Find where the given text appears and provide that cell's center as (x, y) coordinate. 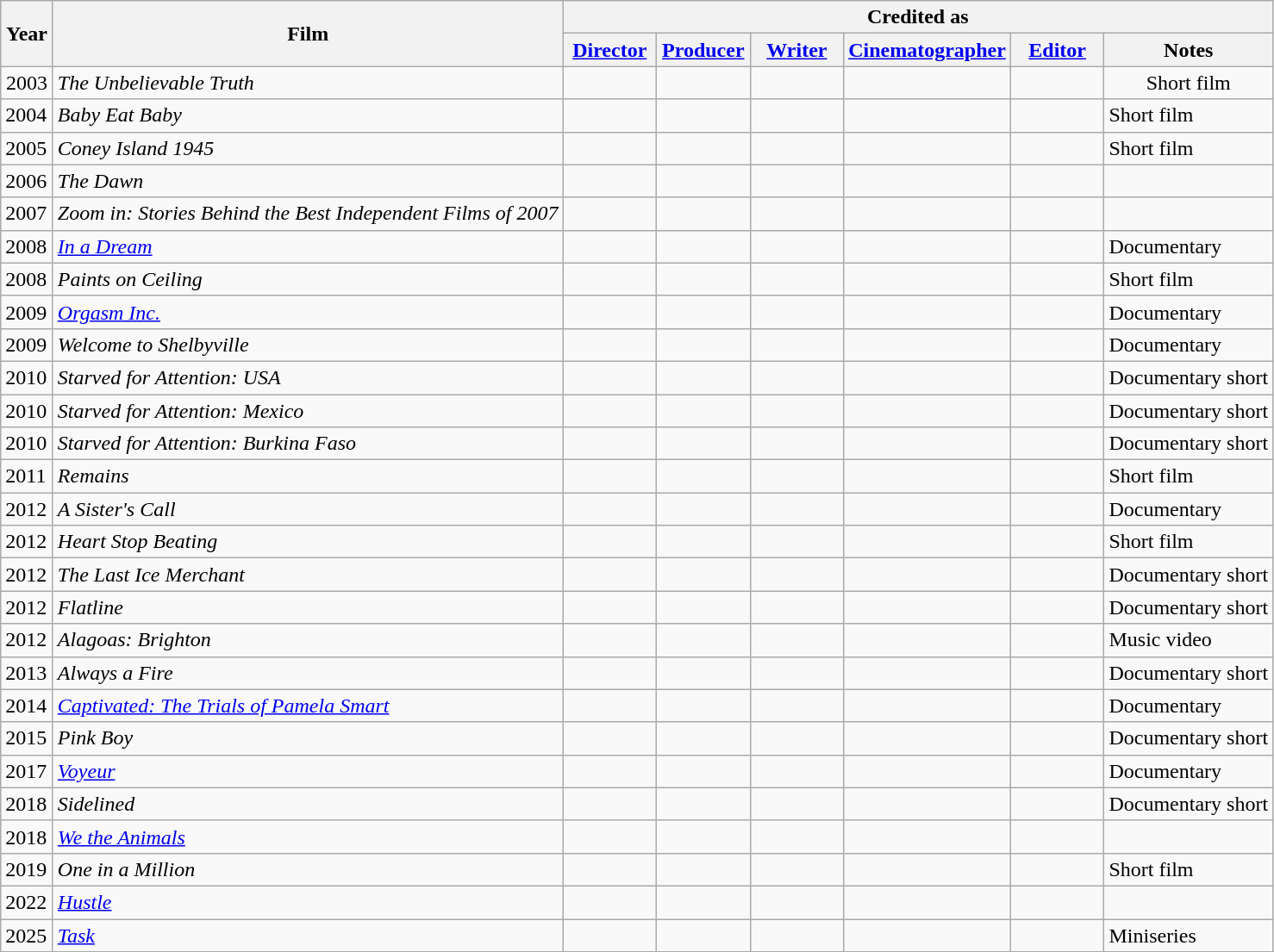
Music video (1189, 640)
The Unbelievable Truth (308, 83)
In a Dream (308, 246)
Notes (1189, 50)
2004 (28, 115)
Director (610, 50)
2011 (28, 476)
2017 (28, 771)
Year (28, 34)
2015 (28, 738)
Paints on Ceiling (308, 279)
Film (308, 34)
Hustle (308, 902)
Cinematographer (927, 50)
Editor (1057, 50)
Miniseries (1189, 935)
We the Animals (308, 837)
Starved for Attention: Burkina Faso (308, 444)
2022 (28, 902)
Captivated: The Trials of Pamela Smart (308, 706)
Starved for Attention: USA (308, 377)
Always a Fire (308, 673)
Heart Stop Beating (308, 542)
The Dawn (308, 181)
2006 (28, 181)
Starved for Attention: Mexico (308, 411)
A Sister's Call (308, 509)
Voyeur (308, 771)
Coney Island 1945 (308, 148)
One in a Million (308, 869)
Credited as (918, 17)
Pink Boy (308, 738)
Remains (308, 476)
Baby Eat Baby (308, 115)
The Last Ice Merchant (308, 575)
Orgasm Inc. (308, 312)
Writer (796, 50)
Task (308, 935)
Producer (703, 50)
2014 (28, 706)
2019 (28, 869)
2025 (28, 935)
Flatline (308, 607)
2005 (28, 148)
2013 (28, 673)
Sidelined (308, 804)
Zoom in: Stories Behind the Best Independent Films of 2007 (308, 214)
Welcome to Shelbyville (308, 345)
2003 (28, 83)
2007 (28, 214)
Alagoas: Brighton (308, 640)
